Provide the (x, y) coordinate of the cell's center where the given text is located.  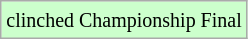
clinched Championship Final (124, 20)
